Provide the (X, Y) coordinate of the cell's center where the given text is located.  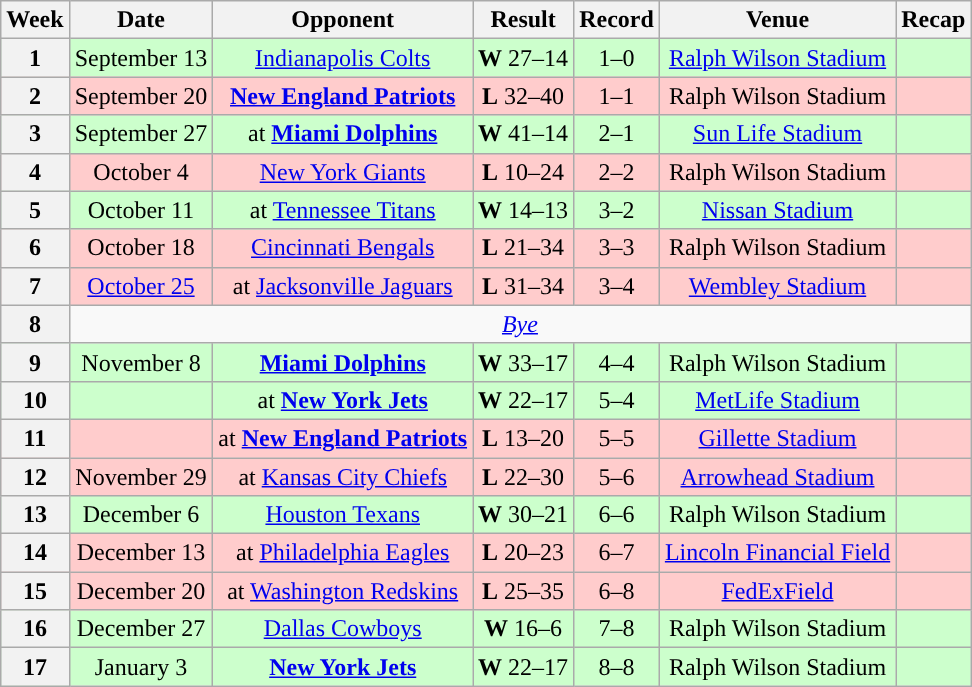
W 33–17 (524, 362)
1–0 (617, 58)
at Jacksonville Jaguars (343, 286)
3–2 (617, 210)
5–5 (617, 438)
7 (35, 286)
at Tennessee Titans (343, 210)
W 16–6 (524, 629)
New York Giants (343, 172)
2 (35, 96)
October 11 (141, 210)
November 8 (141, 362)
4–4 (617, 362)
L 25–35 (524, 591)
W 14–13 (524, 210)
Opponent (343, 20)
at Washington Redskins (343, 591)
11 (35, 438)
L 32–40 (524, 96)
at New England Patriots (343, 438)
7–8 (617, 629)
1 (35, 58)
Lincoln Financial Field (777, 553)
Cincinnati Bengals (343, 248)
at New York Jets (343, 400)
Venue (777, 20)
Result (524, 20)
4 (35, 172)
September 27 (141, 134)
FedExField (777, 591)
3 (35, 134)
13 (35, 515)
at Kansas City Chiefs (343, 477)
Recap (934, 20)
Wembley Stadium (777, 286)
September 20 (141, 96)
L 20–23 (524, 553)
Arrowhead Stadium (777, 477)
Houston Texans (343, 515)
15 (35, 591)
Week (35, 20)
9 (35, 362)
5–4 (617, 400)
5–6 (617, 477)
Record (617, 20)
10 (35, 400)
Indianapolis Colts (343, 58)
1–1 (617, 96)
Bye (520, 324)
W 41–14 (524, 134)
Gillette Stadium (777, 438)
December 20 (141, 591)
3–3 (617, 248)
Date (141, 20)
L 31–34 (524, 286)
October 18 (141, 248)
6–8 (617, 591)
17 (35, 667)
September 13 (141, 58)
3–4 (617, 286)
6 (35, 248)
8–8 (617, 667)
New York Jets (343, 667)
November 29 (141, 477)
Sun Life Stadium (777, 134)
L 13–20 (524, 438)
16 (35, 629)
12 (35, 477)
14 (35, 553)
MetLife Stadium (777, 400)
Miami Dolphins (343, 362)
at Miami Dolphins (343, 134)
December 6 (141, 515)
October 25 (141, 286)
W 27–14 (524, 58)
5 (35, 210)
December 27 (141, 629)
at Philadelphia Eagles (343, 553)
8 (35, 324)
December 13 (141, 553)
L 10–24 (524, 172)
L 22–30 (524, 477)
Nissan Stadium (777, 210)
6–7 (617, 553)
October 4 (141, 172)
2–1 (617, 134)
Dallas Cowboys (343, 629)
2–2 (617, 172)
New England Patriots (343, 96)
L 21–34 (524, 248)
W 30–21 (524, 515)
January 3 (141, 667)
6–6 (617, 515)
